Locate the cell with the specified text and output its [x, y] center coordinate. 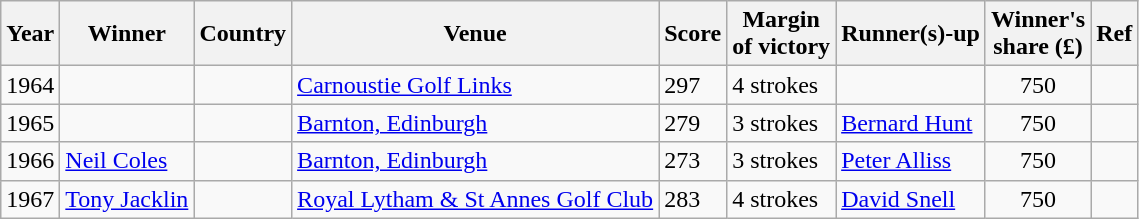
1966 [30, 161]
Royal Lytham & St Annes Golf Club [476, 199]
David Snell [911, 199]
Year [30, 34]
1967 [30, 199]
279 [693, 123]
Winner'sshare (£) [1038, 34]
1965 [30, 123]
Venue [476, 34]
Winner [127, 34]
1964 [30, 85]
Neil Coles [127, 161]
Carnoustie Golf Links [476, 85]
297 [693, 85]
283 [693, 199]
Score [693, 34]
Bernard Hunt [911, 123]
Peter Alliss [911, 161]
Marginof victory [782, 34]
273 [693, 161]
Ref [1114, 34]
Tony Jacklin [127, 199]
Country [243, 34]
Runner(s)-up [911, 34]
